Locate the cell with the specified text and output its [x, y] center coordinate. 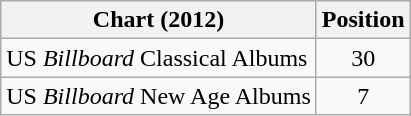
Position [363, 20]
US Billboard New Age Albums [159, 96]
US Billboard Classical Albums [159, 58]
7 [363, 96]
Chart (2012) [159, 20]
30 [363, 58]
